Search for the cell housing the specified text and yield its [X, Y] center coordinate. 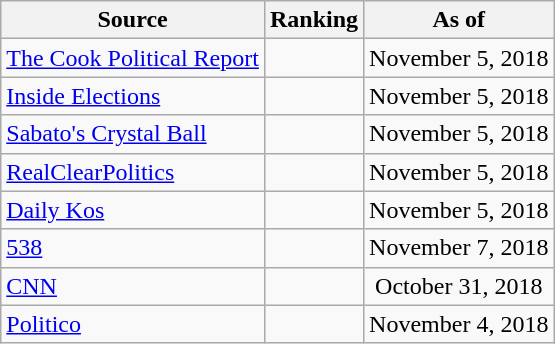
October 31, 2018 [459, 286]
Daily Kos [133, 210]
November 4, 2018 [459, 324]
Politico [133, 324]
Source [133, 20]
RealClearPolitics [133, 172]
538 [133, 248]
Inside Elections [133, 96]
Ranking [314, 20]
November 7, 2018 [459, 248]
As of [459, 20]
CNN [133, 286]
The Cook Political Report [133, 58]
Sabato's Crystal Ball [133, 134]
